Provide the (x, y) coordinate of the cell's center where the given text is located.  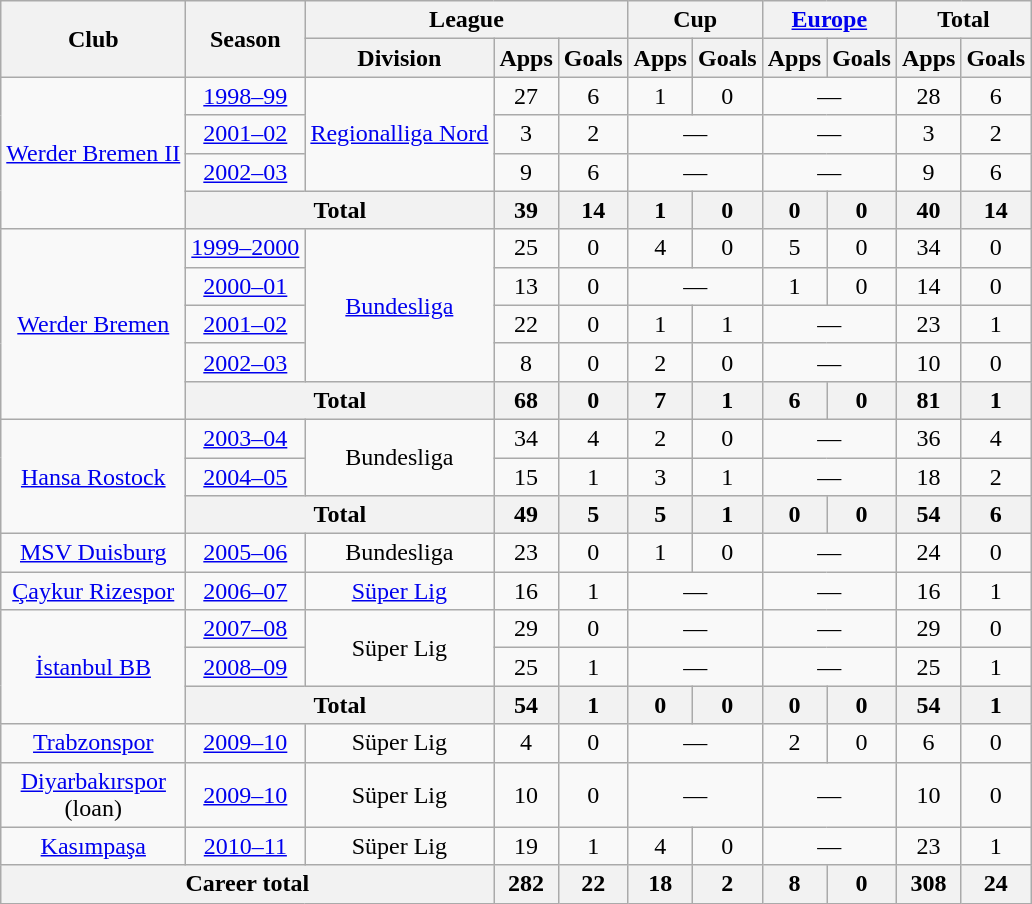
2006–07 (246, 591)
36 (928, 438)
Kasımpaşa (94, 846)
2010–11 (246, 846)
40 (928, 210)
Trabzonspor (94, 743)
2007–08 (246, 629)
13 (526, 286)
7 (660, 400)
2004–05 (246, 477)
2003–04 (246, 438)
Club (94, 39)
49 (526, 515)
2008–09 (246, 667)
15 (526, 477)
2005–06 (246, 553)
Division (400, 58)
MSV Duisburg (94, 553)
League (466, 20)
Season (246, 39)
Regionalliga Nord (400, 134)
İstanbul BB (94, 667)
Werder Bremen (94, 324)
1998–99 (246, 96)
1999–2000 (246, 248)
282 (526, 884)
Diyarbakırspor(loan) (94, 794)
Career total (248, 884)
39 (526, 210)
68 (526, 400)
19 (526, 846)
Europe (829, 20)
308 (928, 884)
Hansa Rostock (94, 476)
Çaykur Rizespor (94, 591)
27 (526, 96)
Werder Bremen II (94, 153)
Cup (695, 20)
28 (928, 96)
2000–01 (246, 286)
81 (928, 400)
